Capture the cell that displays the provided text and extract its (X, Y) central coordinate. 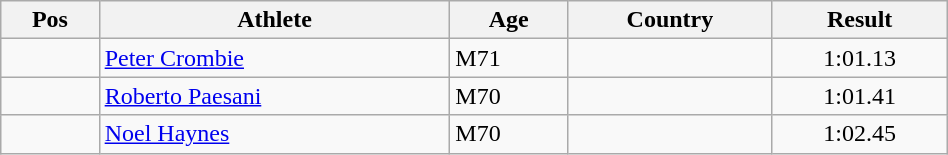
Country (670, 20)
Peter Crombie (274, 58)
M71 (509, 58)
Noel Haynes (274, 134)
1:01.13 (860, 58)
1:02.45 (860, 134)
Result (860, 20)
Pos (50, 20)
Athlete (274, 20)
Age (509, 20)
1:01.41 (860, 96)
Roberto Paesani (274, 96)
